Provide the [X, Y] coordinate of the cell's center where the given text is located.  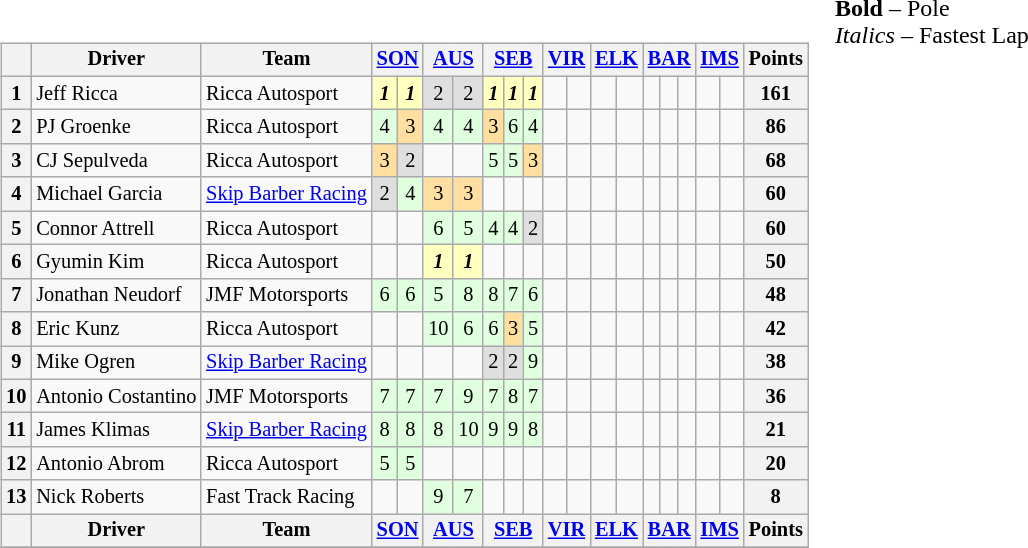
38 [776, 363]
Antonio Abrom [116, 464]
Fast Track Racing [286, 497]
12 [16, 464]
42 [776, 329]
21 [776, 430]
20 [776, 464]
Mike Ogren [116, 363]
50 [776, 262]
48 [776, 295]
161 [776, 93]
Jeff Ricca [116, 93]
68 [776, 161]
Michael Garcia [116, 194]
Connor Attrell [116, 228]
Jonathan Neudorf [116, 295]
36 [776, 396]
PJ Groenke [116, 127]
CJ Sepulveda [116, 161]
Nick Roberts [116, 497]
86 [776, 127]
Eric Kunz [116, 329]
Antonio Costantino [116, 396]
James Klimas [116, 430]
11 [16, 430]
13 [16, 497]
Gyumin Kim [116, 262]
